Capture the cell that displays the provided text and extract its (X, Y) central coordinate. 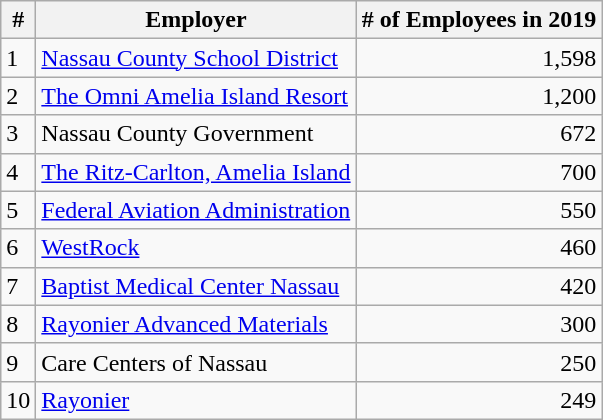
The Ritz-Carlton, Amelia Island (196, 172)
Rayonier Advanced Materials (196, 324)
# (18, 20)
Care Centers of Nassau (196, 362)
# of Employees in 2019 (479, 20)
Nassau County School District (196, 58)
9 (18, 362)
Federal Aviation Administration (196, 210)
Nassau County Government (196, 134)
1,598 (479, 58)
8 (18, 324)
Employer (196, 20)
5 (18, 210)
The Omni Amelia Island Resort (196, 96)
WestRock (196, 248)
Baptist Medical Center Nassau (196, 286)
672 (479, 134)
249 (479, 400)
Rayonier (196, 400)
4 (18, 172)
6 (18, 248)
460 (479, 248)
550 (479, 210)
1 (18, 58)
300 (479, 324)
250 (479, 362)
1,200 (479, 96)
420 (479, 286)
2 (18, 96)
10 (18, 400)
700 (479, 172)
3 (18, 134)
7 (18, 286)
